Find where the given text appears and provide that cell's center as [X, Y] coordinate. 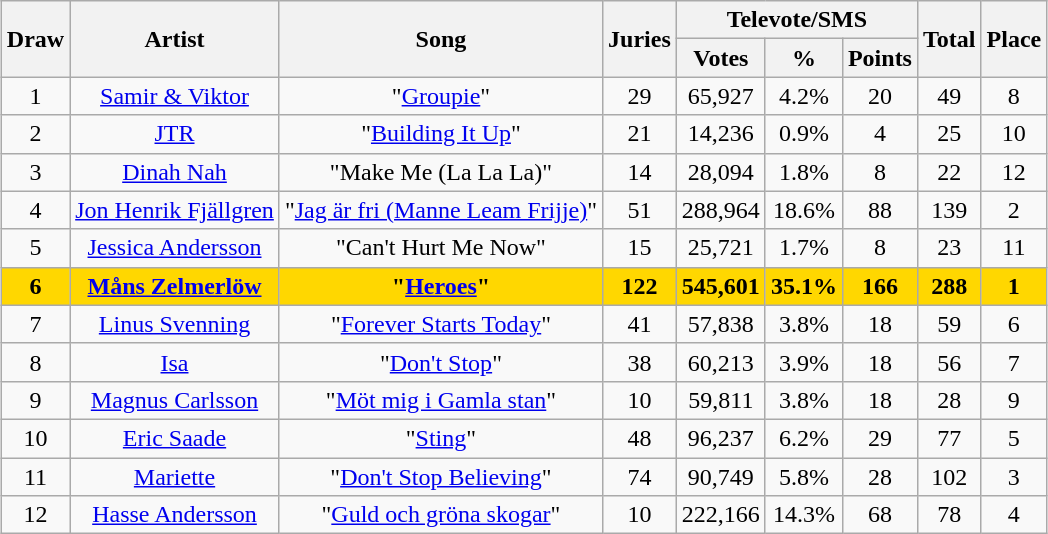
25 [949, 134]
25,721 [720, 248]
Artist [175, 39]
90,749 [720, 477]
"Groupie" [440, 96]
49 [949, 96]
15 [640, 248]
96,237 [720, 438]
"Möt mig i Gamla stan" [440, 400]
"Sting" [440, 438]
"Don't Stop" [440, 362]
Hasse Andersson [175, 515]
Dinah Nah [175, 172]
Måns Zelmerlöw [175, 286]
Mariette [175, 477]
78 [949, 515]
65,927 [720, 96]
3.9% [804, 362]
88 [880, 210]
Song [440, 39]
Jessica Andersson [175, 248]
"Heroes" [440, 286]
21 [640, 134]
56 [949, 362]
Juries [640, 39]
Samir & Viktor [175, 96]
5.8% [804, 477]
4.2% [804, 96]
41 [640, 324]
Votes [720, 58]
28,094 [720, 172]
166 [880, 286]
Eric Saade [175, 438]
51 [640, 210]
Jon Henrik Fjällgren [175, 210]
77 [949, 438]
Draw [35, 39]
"Make Me (La La La)" [440, 172]
1.8% [804, 172]
20 [880, 96]
JTR [175, 134]
Magnus Carlsson [175, 400]
222,166 [720, 515]
"Jag är fri (Manne Leam Frijje)" [440, 210]
60,213 [720, 362]
22 [949, 172]
"Don't Stop Believing" [440, 477]
"Can't Hurt Me Now" [440, 248]
102 [949, 477]
288 [949, 286]
Total [949, 39]
68 [880, 515]
57,838 [720, 324]
23 [949, 248]
Linus Svenning [175, 324]
545,601 [720, 286]
"Forever Starts Today" [440, 324]
"Building It Up" [440, 134]
1.7% [804, 248]
14.3% [804, 515]
Isa [175, 362]
14 [640, 172]
139 [949, 210]
6.2% [804, 438]
59 [949, 324]
0.9% [804, 134]
122 [640, 286]
"Guld och gröna skogar" [440, 515]
18.6% [804, 210]
Place [1014, 39]
59,811 [720, 400]
14,236 [720, 134]
74 [640, 477]
288,964 [720, 210]
35.1% [804, 286]
Televote/SMS [796, 20]
% [804, 58]
48 [640, 438]
Points [880, 58]
38 [640, 362]
